Find where the given text appears and provide that cell's center as [x, y] coordinate. 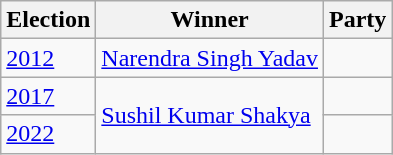
Sushil Kumar Shakya [210, 115]
Election [48, 20]
2012 [48, 58]
2022 [48, 134]
Winner [210, 20]
Party [358, 20]
Narendra Singh Yadav [210, 58]
2017 [48, 96]
